Locate the cell with the specified text and output its (X, Y) center coordinate. 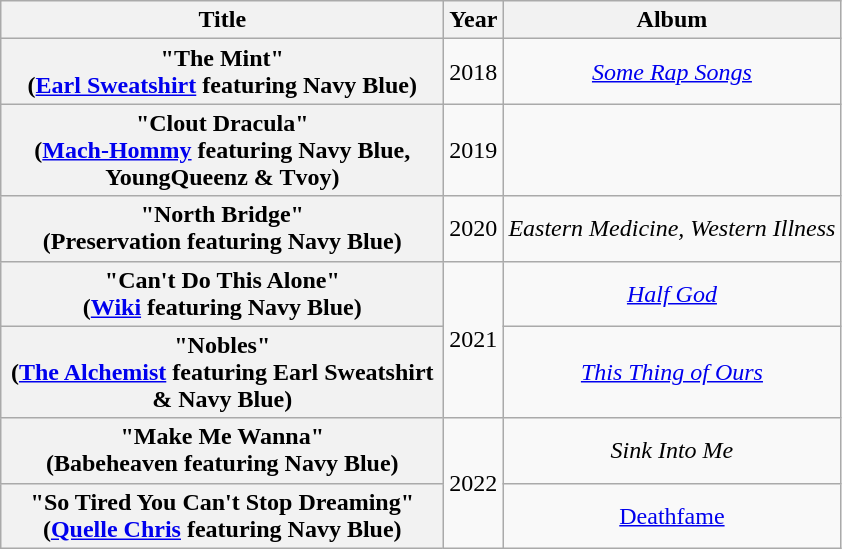
This Thing of Ours (672, 372)
"The Mint"(Earl Sweatshirt featuring Navy Blue) (222, 72)
2020 (474, 228)
"So Tired You Can't Stop Dreaming"(Quelle Chris featuring Navy Blue) (222, 516)
"Make Me Wanna"(Babeheaven featuring Navy Blue) (222, 450)
Album (672, 20)
Title (222, 20)
Year (474, 20)
Eastern Medicine, Western Illness (672, 228)
Deathfame (672, 516)
"Can't Do This Alone"(Wiki featuring Navy Blue) (222, 294)
Half God (672, 294)
Some Rap Songs (672, 72)
2022 (474, 483)
2018 (474, 72)
"Nobles"(The Alchemist featuring Earl Sweatshirt & Navy Blue) (222, 372)
Sink Into Me (672, 450)
"North Bridge"(Preservation featuring Navy Blue) (222, 228)
2019 (474, 150)
2021 (474, 340)
"Clout Dracula"(Mach-Hommy featuring Navy Blue, YoungQueenz & Tvoy) (222, 150)
